Capture the cell that displays the provided text and extract its [X, Y] central coordinate. 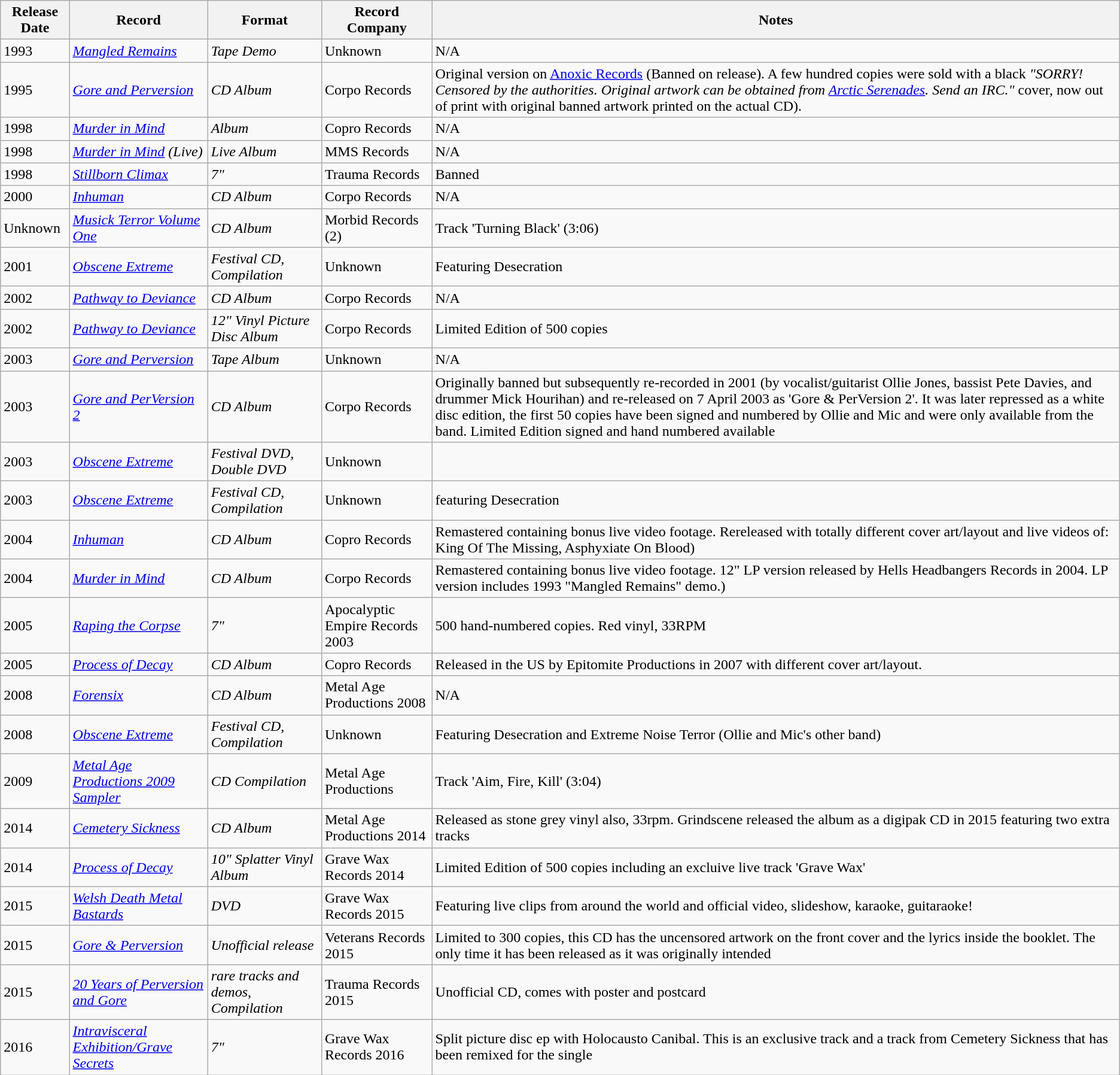
Released in the US by Epitomite Productions in 2007 with different cover art/layout. [775, 664]
Intravisceral Exhibition/Grave Secrets [139, 1047]
Welsh Death Metal Bastards [139, 906]
Tape Album [264, 359]
Murder in Mind (Live) [139, 151]
Apocalyptic Empire Records 2003 [377, 625]
20 Years of Perversion and Gore [139, 992]
Musick Terror Volume One [139, 227]
rare tracks and demos, Compilation [264, 992]
DVD [264, 906]
Notes [775, 20]
Gore and PerVersion 2 [139, 407]
2001 [35, 267]
500 hand-numbered copies. Red vinyl, 33RPM [775, 625]
Veterans Records 2015 [377, 945]
Album [264, 129]
Stillborn Climax [139, 174]
Raping the Corpse [139, 625]
Featuring Desecration [775, 267]
Split picture disc ep with Holocausto Canibal. This is an exclusive track and a track from Cemetery Sickness that has been remixed for the single [775, 1047]
Record [139, 20]
12" Vinyl Picture Disc Album [264, 328]
Format [264, 20]
10" Splatter Vinyl Album [264, 867]
Metal Age Productions 2009 Sampler [139, 781]
Release Date [35, 20]
Track 'Aim, Fire, Kill' (3:04) [775, 781]
Morbid Records (2) [377, 227]
Cemetery Sickness [139, 828]
2016 [35, 1047]
Metal Age Productions 2008 [377, 696]
1993 [35, 51]
CD Compilation [264, 781]
Trauma Records 2015 [377, 992]
Live Album [264, 151]
Track 'Turning Black' (3:06) [775, 227]
Gore & Perversion [139, 945]
2009 [35, 781]
Limited Edition of 500 copies including an excluive live track 'Grave Wax' [775, 867]
2000 [35, 197]
Trauma Records [377, 174]
featuring Desecration [775, 500]
Grave Wax Records 2014 [377, 867]
Tape Demo [264, 51]
Featuring live clips from around the world and official video, slideshow, karaoke, guitaraoke! [775, 906]
Grave Wax Records 2015 [377, 906]
Banned [775, 174]
MMS Records [377, 151]
1995 [35, 90]
Metal Age Productions 2014 [377, 828]
Mangled Remains [139, 51]
Festival DVD, Double DVD [264, 462]
Forensix [139, 696]
Metal Age Productions [377, 781]
Grave Wax Records 2016 [377, 1047]
Unofficial CD, comes with poster and postcard [775, 992]
Featuring Desecration and Extreme Noise Terror (Ollie and Mic's other band) [775, 734]
Released as stone grey vinyl also, 33rpm. Grindscene released the album as a digipak CD in 2015 featuring two extra tracks [775, 828]
Record Company [377, 20]
Limited Edition of 500 copies [775, 328]
Unofficial release [264, 945]
